Provide the [X, Y] coordinate of the cell's center where the given text is located.  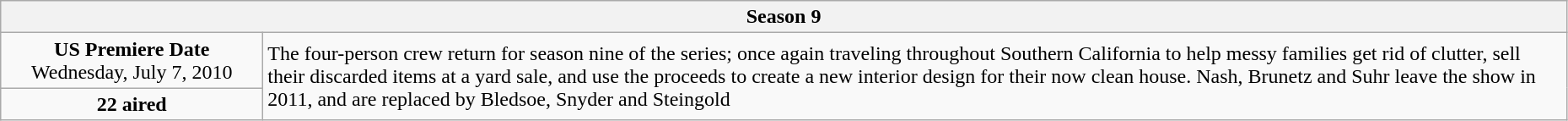
22 aired [132, 104]
Season 9 [784, 17]
US Premiere DateWednesday, July 7, 2010 [132, 61]
